Output the (X, Y) coordinate of the center of the cell containing the given text.  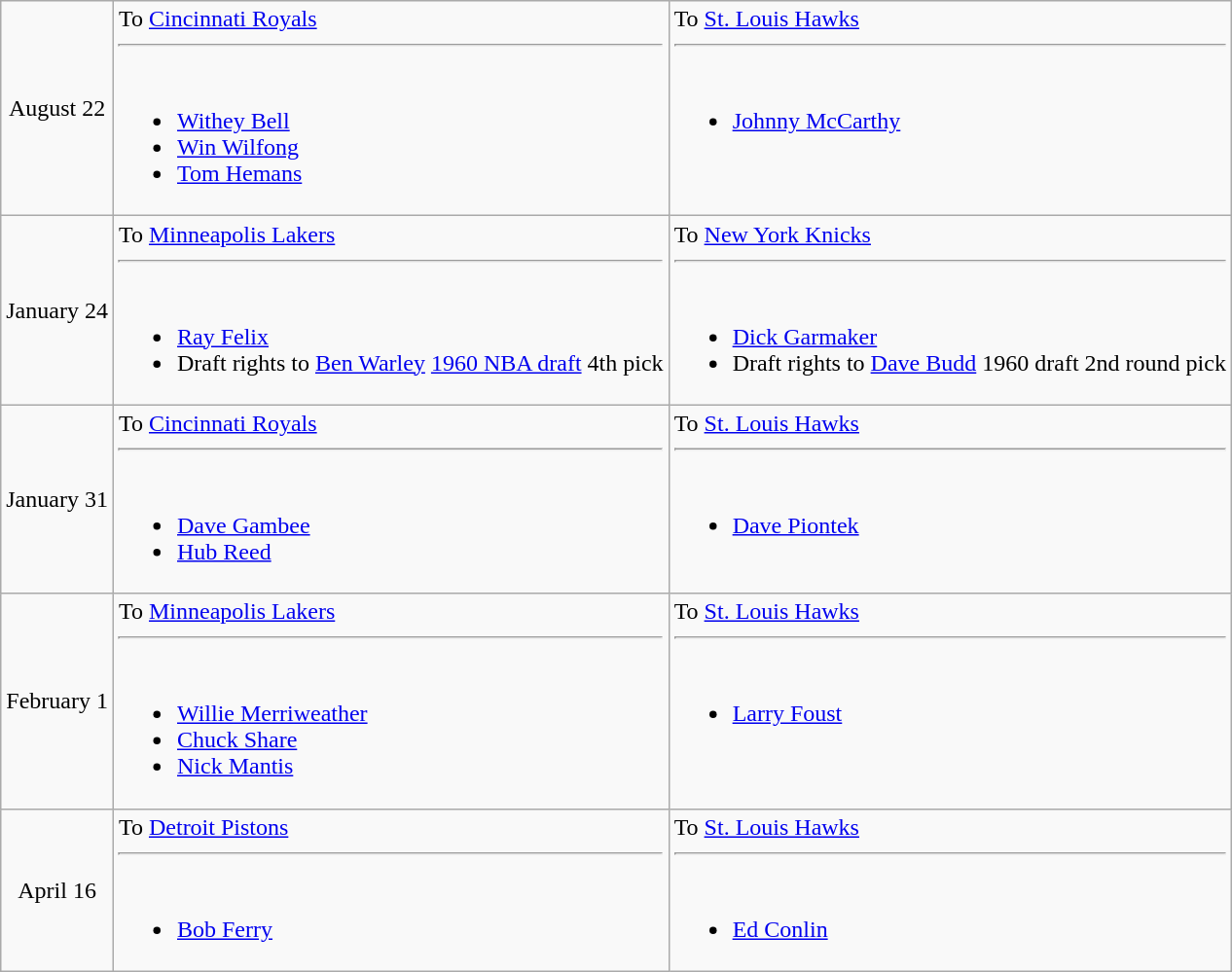
To St. Louis HawksDave Piontek (950, 499)
January 24 (57, 310)
January 31 (57, 499)
To St. Louis HawksJohnny McCarthy (950, 109)
February 1 (57, 701)
To Minneapolis LakersRay FelixDraft rights to Ben Warley 1960 NBA draft 4th pick (391, 310)
To St. Louis HawksEd Conlin (950, 889)
August 22 (57, 109)
To Minneapolis LakersWillie MerriweatherChuck ShareNick Mantis (391, 701)
April 16 (57, 889)
To New York KnicksDick GarmakerDraft rights to Dave Budd 1960 draft 2nd round pick (950, 310)
To Cincinnati RoyalsDave GambeeHub Reed (391, 499)
To St. Louis HawksLarry Foust (950, 701)
To Cincinnati RoyalsWithey BellWin WilfongTom Hemans (391, 109)
To Detroit PistonsBob Ferry (391, 889)
